Find where the given text appears and provide that cell's center as [X, Y] coordinate. 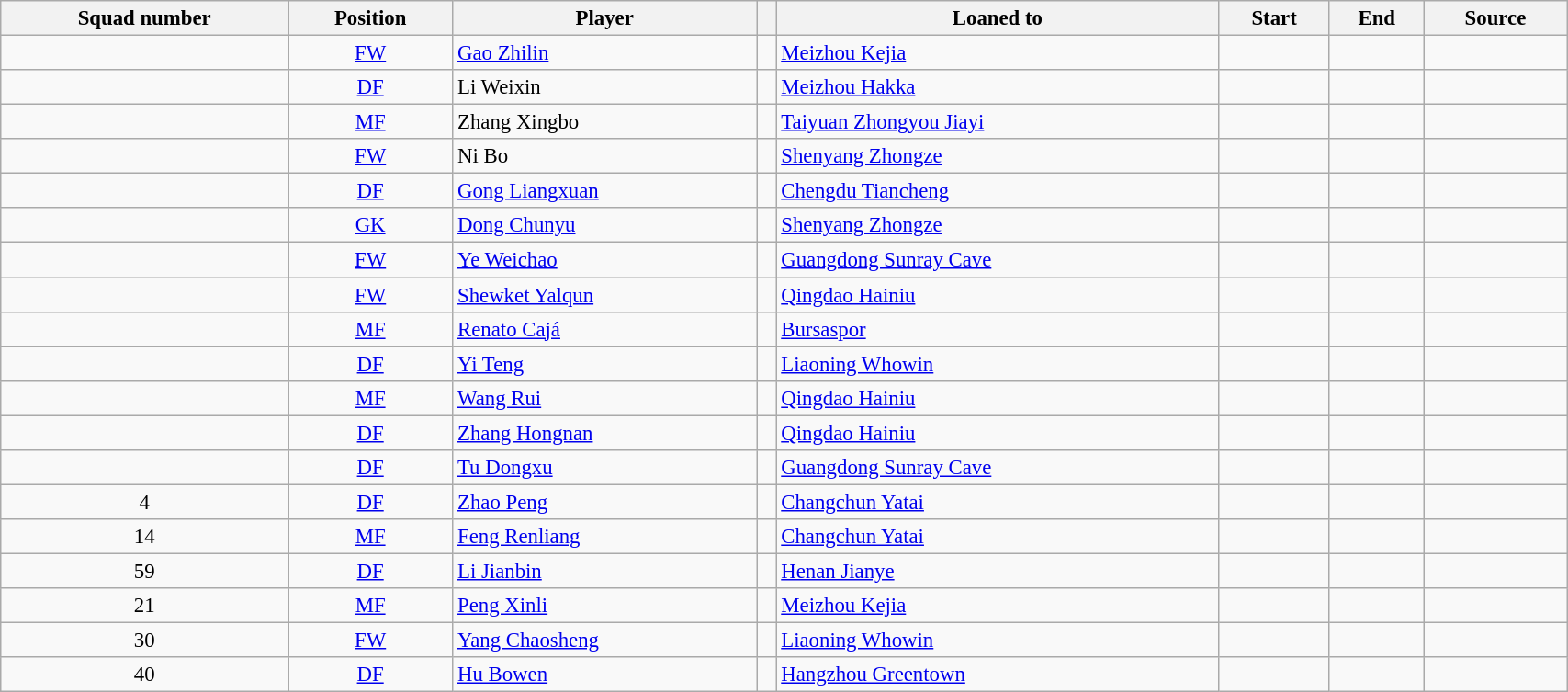
Ni Bo [604, 156]
Zhang Xingbo [604, 122]
Feng Renliang [604, 537]
Henan Jianye [998, 571]
Hu Bowen [604, 675]
End [1376, 18]
Li Weixin [604, 87]
GK [371, 225]
Meizhou Hakka [998, 87]
Renato Cajá [604, 329]
Player [604, 18]
Gao Zhilin [604, 53]
4 [145, 502]
Bursaspor [998, 329]
21 [145, 606]
40 [145, 675]
Wang Rui [604, 398]
30 [145, 641]
Tu Dongxu [604, 468]
Loaned to [998, 18]
Shewket Yalqun [604, 295]
Li Jianbin [604, 571]
14 [145, 537]
Position [371, 18]
Hangzhou Greentown [998, 675]
Chengdu Tiancheng [998, 191]
59 [145, 571]
Start [1275, 18]
Squad number [145, 18]
Yi Teng [604, 364]
Yang Chaosheng [604, 641]
Zhang Hongnan [604, 433]
Source [1495, 18]
Taiyuan Zhongyou Jiayi [998, 122]
Peng Xinli [604, 606]
Gong Liangxuan [604, 191]
Ye Weichao [604, 260]
Dong Chunyu [604, 225]
Zhao Peng [604, 502]
